Return the [x, y] coordinate for the center point of the cell that contains the specified text.  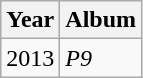
Year [30, 20]
P9 [101, 58]
Album [101, 20]
2013 [30, 58]
